Identify which cell holds the provided text, then report its (X, Y) central coordinate. 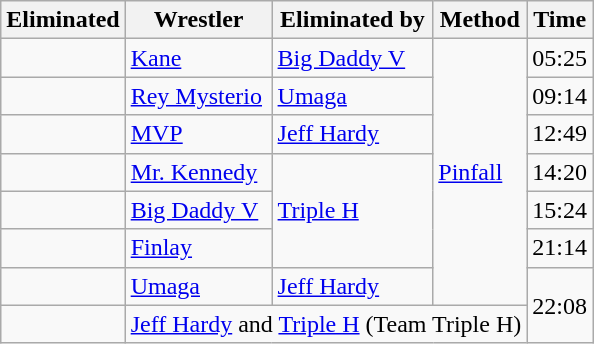
Eliminated (63, 20)
Method (480, 20)
Pinfall (480, 172)
Rey Mysterio (198, 96)
MVP (198, 134)
Kane (198, 58)
05:25 (560, 58)
09:14 (560, 96)
22:08 (560, 305)
14:20 (560, 172)
12:49 (560, 134)
Mr. Kennedy (198, 172)
Triple H (352, 210)
Wrestler (198, 20)
21:14 (560, 248)
Finlay (198, 248)
Time (560, 20)
15:24 (560, 210)
Eliminated by (352, 20)
Jeff Hardy and Triple H (Team Triple H) (326, 324)
